Search for the cell housing the specified text and yield its (x, y) center coordinate. 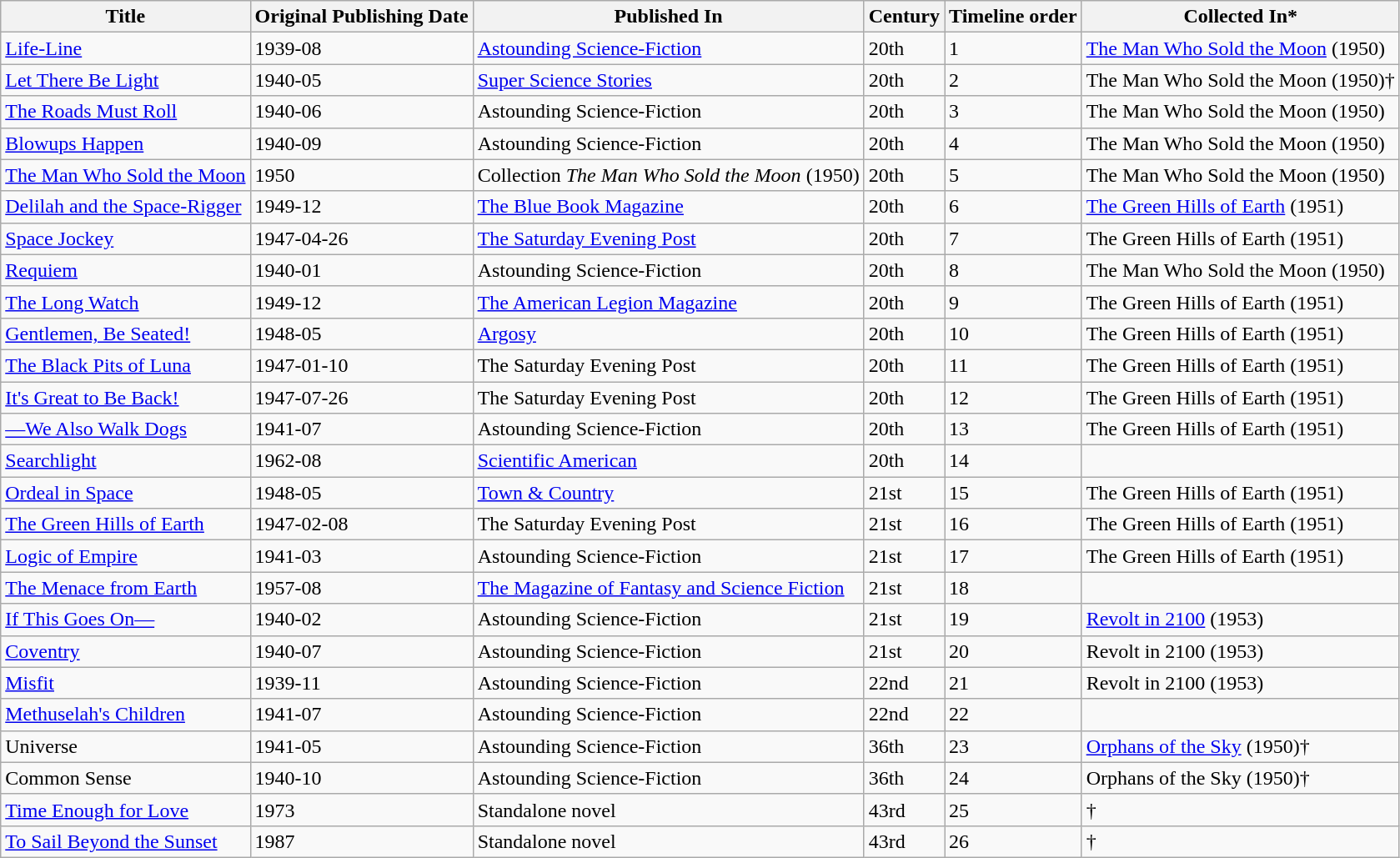
1947-07-26 (362, 398)
Ordeal in Space (125, 493)
23 (1014, 746)
Town & Country (669, 493)
1947-02-08 (362, 524)
1973 (362, 810)
1941-05 (362, 746)
Time Enough for Love (125, 810)
18 (1014, 588)
1940-06 (362, 112)
Universe (125, 746)
1940-10 (362, 778)
15 (1014, 493)
Common Sense (125, 778)
1941-03 (362, 556)
5 (1014, 175)
10 (1014, 334)
1940-07 (362, 651)
The Blue Book Magazine (669, 207)
Collected In* (1241, 17)
1940-09 (362, 143)
1940-01 (362, 270)
1940-05 (362, 80)
24 (1014, 778)
Collection The Man Who Sold the Moon (1950) (669, 175)
22 (1014, 715)
2 (1014, 80)
The Man Who Sold the Moon (1950)† (1241, 80)
Requiem (125, 270)
—We Also Walk Dogs (125, 429)
1987 (362, 841)
21 (1014, 683)
19 (1014, 620)
Argosy (669, 334)
1939-11 (362, 683)
The Roads Must Roll (125, 112)
Searchlight (125, 461)
Space Jockey (125, 238)
Scientific American (669, 461)
Timeline order (1014, 17)
7 (1014, 238)
17 (1014, 556)
Published In (669, 17)
Let There Be Light (125, 80)
The Man Who Sold the Moon (125, 175)
It's Great to Be Back! (125, 398)
20 (1014, 651)
The Menace from Earth (125, 588)
1957-08 (362, 588)
Gentlemen, Be Seated! (125, 334)
Life-Line (125, 48)
11 (1014, 365)
Century (904, 17)
Delilah and the Space-Rigger (125, 207)
1947-04-26 (362, 238)
The Green Hills of Earth (125, 524)
Original Publishing Date (362, 17)
1947-01-10 (362, 365)
Super Science Stories (669, 80)
1940-02 (362, 620)
1939-08 (362, 48)
The American Legion Magazine (669, 302)
To Sail Beyond the Sunset (125, 841)
Misfit (125, 683)
6 (1014, 207)
Blowups Happen (125, 143)
Methuselah's Children (125, 715)
14 (1014, 461)
The Long Watch (125, 302)
8 (1014, 270)
9 (1014, 302)
Logic of Empire (125, 556)
16 (1014, 524)
12 (1014, 398)
The Magazine of Fantasy and Science Fiction (669, 588)
Coventry (125, 651)
1 (1014, 48)
The Black Pits of Luna (125, 365)
Title (125, 17)
If This Goes On— (125, 620)
4 (1014, 143)
1950 (362, 175)
25 (1014, 810)
26 (1014, 841)
1962-08 (362, 461)
3 (1014, 112)
13 (1014, 429)
